Locate the cell with the specified text and output its [x, y] center coordinate. 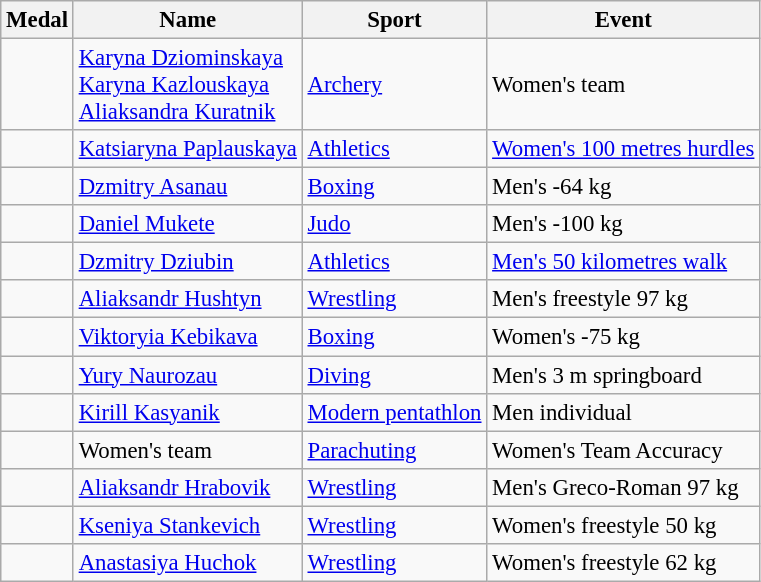
Men's freestyle 97 kg [624, 299]
Women's Team Accuracy [624, 450]
Dzmitry Asanau [188, 187]
Archery [394, 85]
Karyna DziominskayaKaryna KazlouskayaAliaksandra Kuratnik [188, 85]
Katsiaryna Paplauskaya [188, 149]
Event [624, 20]
Medal [38, 20]
Women's freestyle 62 kg [624, 563]
Judo [394, 224]
Dzmitry Dziubin [188, 262]
Women's freestyle 50 kg [624, 525]
Women's 100 metres hurdles [624, 149]
Kirill Kasyanik [188, 412]
Viktoryia Kebikava [188, 337]
Men's -100 kg [624, 224]
Aliaksandr Hushtyn [188, 299]
Men individual [624, 412]
Name [188, 20]
Men's -64 kg [624, 187]
Aliaksandr Hrabovik [188, 487]
Modern pentathlon [394, 412]
Men's 3 m springboard [624, 375]
Anastasiya Huchok [188, 563]
Diving [394, 375]
Sport [394, 20]
Kseniya Stankevich [188, 525]
Yury Naurozau [188, 375]
Daniel Mukete [188, 224]
Women's -75 kg [624, 337]
Parachuting [394, 450]
Men's 50 kilometres walk [624, 262]
Men's Greco-Roman 97 kg [624, 487]
